Pinpoint the cell where the given text exists, returning its [x, y] midpoint coordinate. 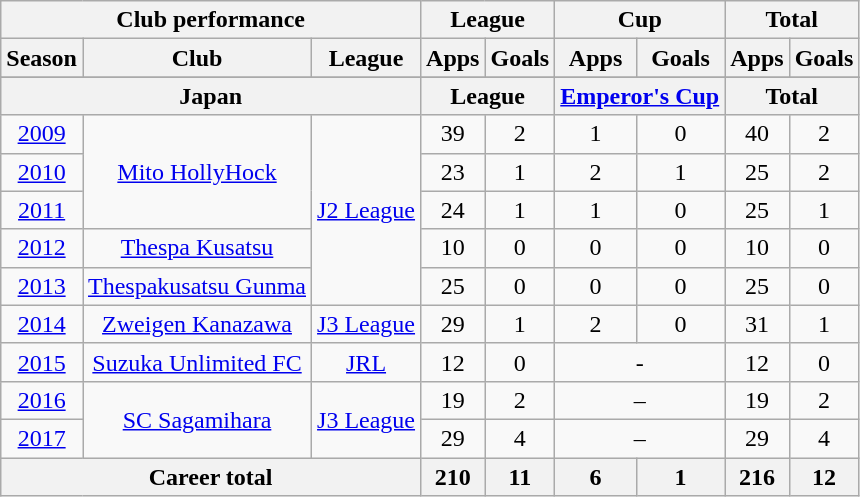
2011 [42, 210]
11 [520, 477]
Zweigen Kanazawa [196, 324]
40 [757, 134]
31 [757, 324]
Cup [640, 20]
SC Sagamihara [196, 419]
- [640, 362]
Suzuka Unlimited FC [196, 362]
2016 [42, 400]
216 [757, 477]
Club [196, 58]
23 [453, 172]
24 [453, 210]
Thespakusatsu Gunma [196, 286]
2013 [42, 286]
2017 [42, 438]
Career total [211, 477]
2015 [42, 362]
210 [453, 477]
Japan [211, 96]
2010 [42, 172]
JRL [366, 362]
Club performance [211, 20]
2009 [42, 134]
Season [42, 58]
Emperor's Cup [640, 96]
39 [453, 134]
2014 [42, 324]
Mito HollyHock [196, 172]
6 [596, 477]
J2 League [366, 210]
Thespa Kusatsu [196, 248]
2012 [42, 248]
